Return the [X, Y] coordinate for the center point of the cell that contains the specified text.  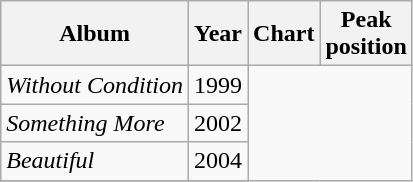
Beautiful [95, 161]
2004 [218, 161]
2002 [218, 123]
1999 [218, 85]
Year [218, 34]
Peakposition [366, 34]
Without Condition [95, 85]
Album [95, 34]
Something More [95, 123]
Chart [284, 34]
